Search for the cell housing the specified text and yield its [X, Y] center coordinate. 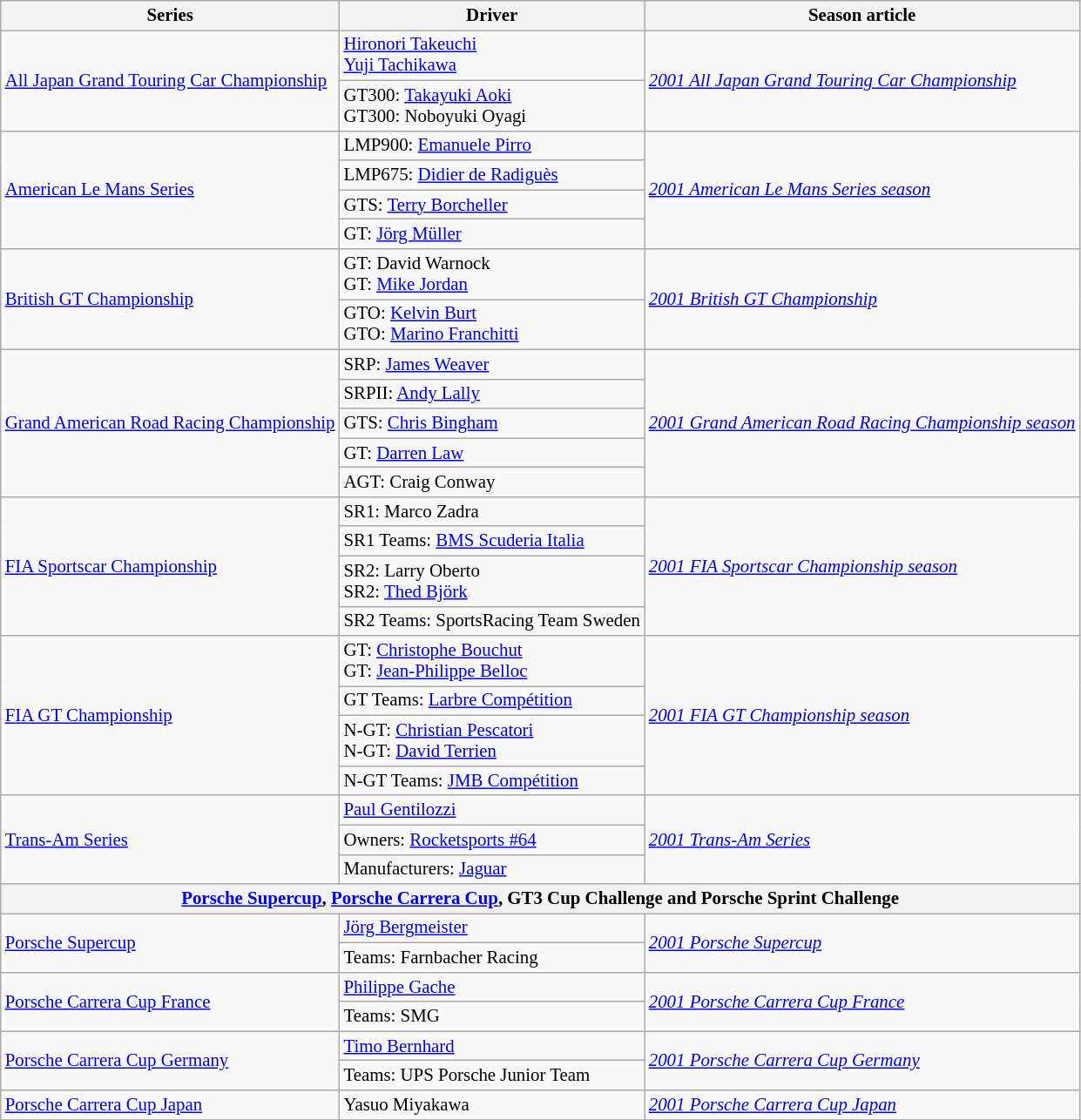
SR1: Marco Zadra [491, 511]
2001 Porsche Carrera Cup Germany [862, 1061]
Porsche Supercup, Porsche Carrera Cup, GT3 Cup Challenge and Porsche Sprint Challenge [540, 899]
GT300: Takayuki AokiGT300: Noboyuki Oyagi [491, 105]
GT: David WarnockGT: Mike Jordan [491, 274]
SRPII: Andy Lally [491, 394]
AGT: Craig Conway [491, 482]
SR2 Teams: SportsRacing Team Sweden [491, 621]
Driver [491, 16]
N-GT Teams: JMB Compétition [491, 780]
FIA GT Championship [171, 716]
Teams: Farnbacher Racing [491, 957]
2001 Porsche Carrera Cup France [862, 1002]
2001 FIA GT Championship season [862, 716]
SR2: Larry ObertoSR2: Thed Björk [491, 581]
LMP900: Emanuele Pirro [491, 145]
Yasuo Miyakawa [491, 1105]
2001 American Le Mans Series season [862, 190]
Paul Gentilozzi [491, 810]
GT: Darren Law [491, 453]
2001 Trans-Am Series [862, 840]
2001 British GT Championship [862, 300]
N-GT: Christian PescatoriN-GT: David Terrien [491, 741]
2001 Porsche Supercup [862, 943]
SRP: James Weaver [491, 364]
2001 FIA Sportscar Championship season [862, 566]
Hironori Takeuchi Yuji Tachikawa [491, 55]
Season article [862, 16]
Porsche Carrera Cup Germany [171, 1061]
FIA Sportscar Championship [171, 566]
Jörg Bergmeister [491, 928]
GTS: Chris Bingham [491, 423]
SR1 Teams: BMS Scuderia Italia [491, 541]
GT: Christophe BouchutGT: Jean-Philippe Belloc [491, 661]
Owners: Rocketsports #64 [491, 840]
2001 Porsche Carrera Cup Japan [862, 1105]
Timo Bernhard [491, 1046]
GT Teams: Larbre Compétition [491, 701]
British GT Championship [171, 300]
Trans-Am Series [171, 840]
Series [171, 16]
Porsche Carrera Cup France [171, 1002]
Teams: SMG [491, 1016]
GTO: Kelvin BurtGTO: Marino Franchitti [491, 324]
2001 All Japan Grand Touring Car Championship [862, 80]
2001 Grand American Road Racing Championship season [862, 423]
All Japan Grand Touring Car Championship [171, 80]
American Le Mans Series [171, 190]
Philippe Gache [491, 987]
Porsche Supercup [171, 943]
Porsche Carrera Cup Japan [171, 1105]
Grand American Road Racing Championship [171, 423]
Manufacturers: Jaguar [491, 869]
GTS: Terry Borcheller [491, 205]
LMP675: Didier de Radiguès [491, 175]
Teams: UPS Porsche Junior Team [491, 1076]
GT: Jörg Müller [491, 234]
